Detect which cell encompasses the target text, then output its [X, Y] center coordinate. 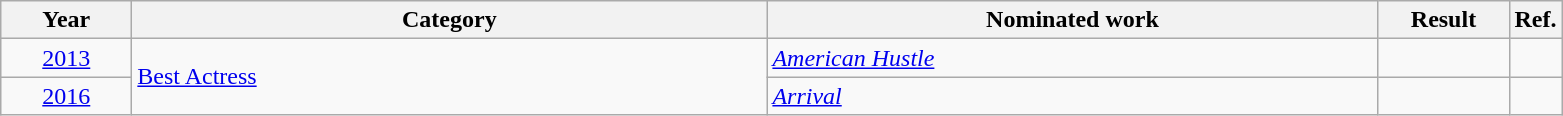
Arrival [1072, 96]
2016 [66, 96]
Best Actress [450, 77]
2013 [66, 58]
Nominated work [1072, 20]
Year [66, 20]
Result [1444, 20]
Category [450, 20]
Ref. [1536, 20]
American Hustle [1072, 58]
